Find where the given text appears and provide that cell's center as [X, Y] coordinate. 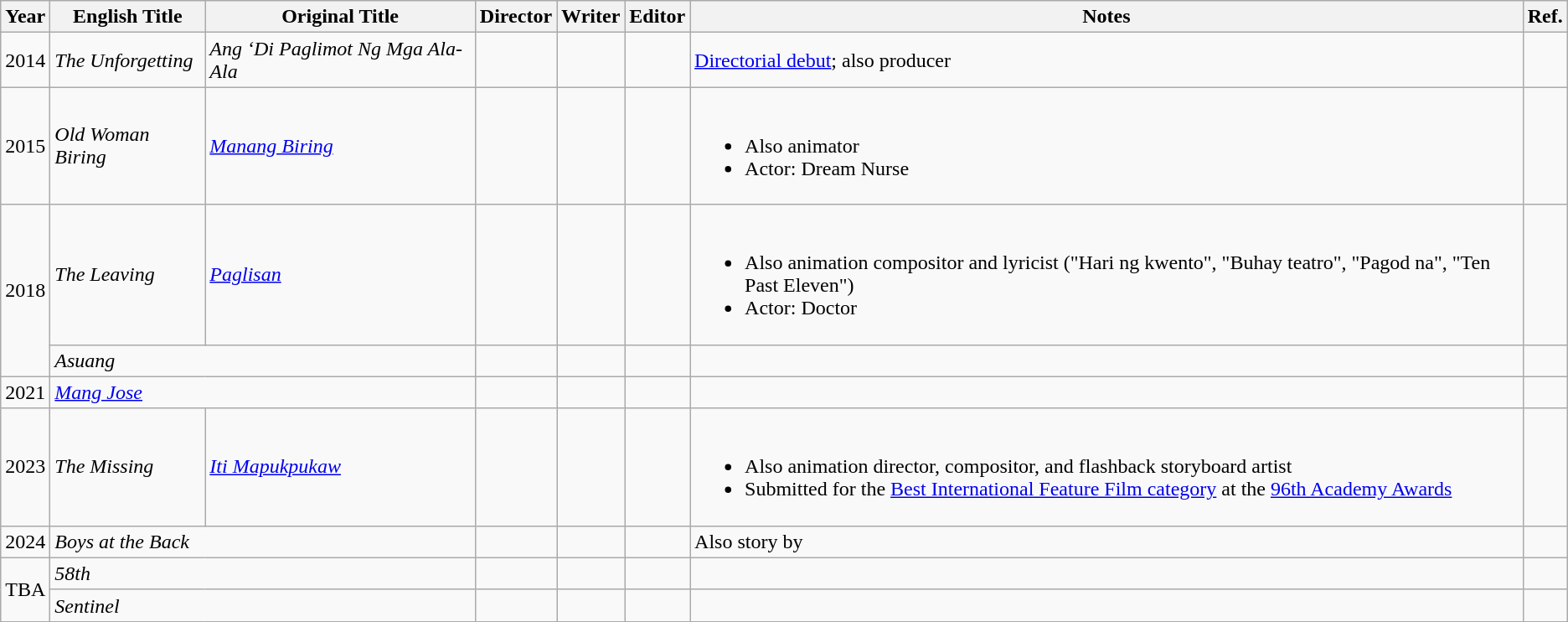
English Title [127, 17]
Notes [1107, 17]
2014 [25, 60]
Original Title [340, 17]
Old Woman Biring [127, 146]
Iti Mapukpukaw [340, 467]
Mang Jose [263, 392]
58th [263, 573]
Ref. [1545, 17]
The Leaving [127, 275]
Also animation compositor and lyricist ("Hari ng kwento", "Buhay teatro", "Pagod na", "Ten Past Eleven")Actor: Doctor [1107, 275]
Editor [658, 17]
Also animatorActor: Dream Nurse [1107, 146]
Also story by [1107, 542]
Sentinel [263, 605]
Year [25, 17]
Boys at the Back [263, 542]
2018 [25, 290]
Asuang [263, 360]
Paglisan [340, 275]
2015 [25, 146]
Ang ‘Di Paglimot Ng Mga Ala-Ala [340, 60]
2023 [25, 467]
Directorial debut; also producer [1107, 60]
TBA [25, 589]
Writer [591, 17]
2024 [25, 542]
The Unforgetting [127, 60]
Director [516, 17]
The Missing [127, 467]
Manang Biring [340, 146]
2021 [25, 392]
